Locate the cell with the specified text and output its (x, y) center coordinate. 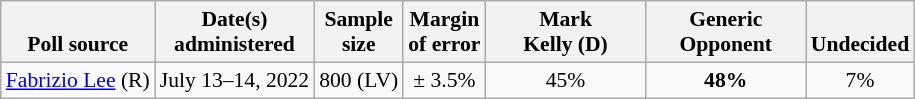
Undecided (860, 32)
800 (LV) (358, 80)
Marginof error (444, 32)
Fabrizio Lee (R) (78, 80)
48% (726, 80)
MarkKelly (D) (566, 32)
± 3.5% (444, 80)
July 13–14, 2022 (234, 80)
Poll source (78, 32)
Samplesize (358, 32)
7% (860, 80)
45% (566, 80)
Date(s)administered (234, 32)
GenericOpponent (726, 32)
